For the text-containing cell, return its midpoint in [x, y] coordinate format. 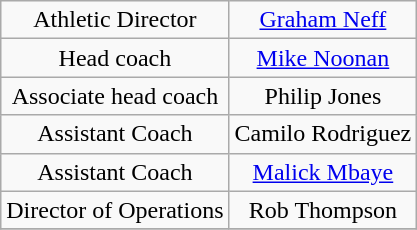
Malick Mbaye [323, 172]
Associate head coach [115, 96]
Director of Operations [115, 210]
Graham Neff [323, 20]
Head coach [115, 58]
Rob Thompson [323, 210]
Philip Jones [323, 96]
Camilo Rodriguez [323, 134]
Athletic Director [115, 20]
Mike Noonan [323, 58]
